Extract the (X, Y) coordinate from the center of the cell holding the provided text.  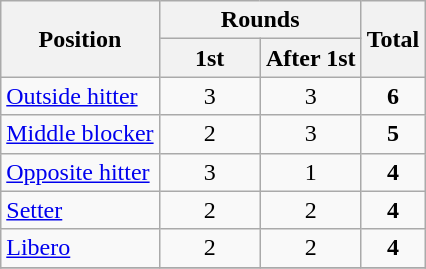
Rounds (260, 20)
Libero (80, 248)
Opposite hitter (80, 172)
1 (310, 172)
6 (393, 96)
Outside hitter (80, 96)
Middle blocker (80, 134)
1st (210, 58)
Setter (80, 210)
Total (393, 39)
Position (80, 39)
5 (393, 134)
After 1st (310, 58)
